Determine the [X, Y] coordinate at the center of the cell enclosing the given text.  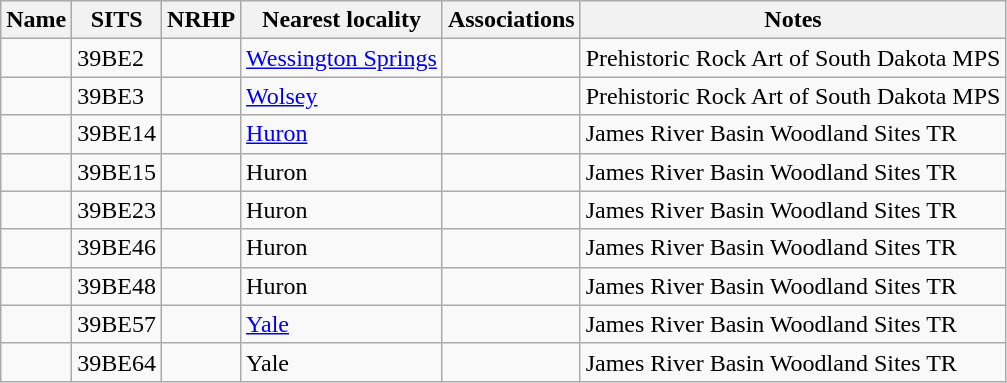
39BE15 [117, 172]
39BE2 [117, 58]
39BE46 [117, 248]
Name [36, 20]
39BE3 [117, 96]
39BE14 [117, 134]
NRHP [202, 20]
Wolsey [342, 96]
SITS [117, 20]
Associations [511, 20]
39BE57 [117, 324]
39BE48 [117, 286]
Wessington Springs [342, 58]
39BE64 [117, 362]
39BE23 [117, 210]
Nearest locality [342, 20]
Notes [793, 20]
